Find where the given text appears and provide that cell's center as [x, y] coordinate. 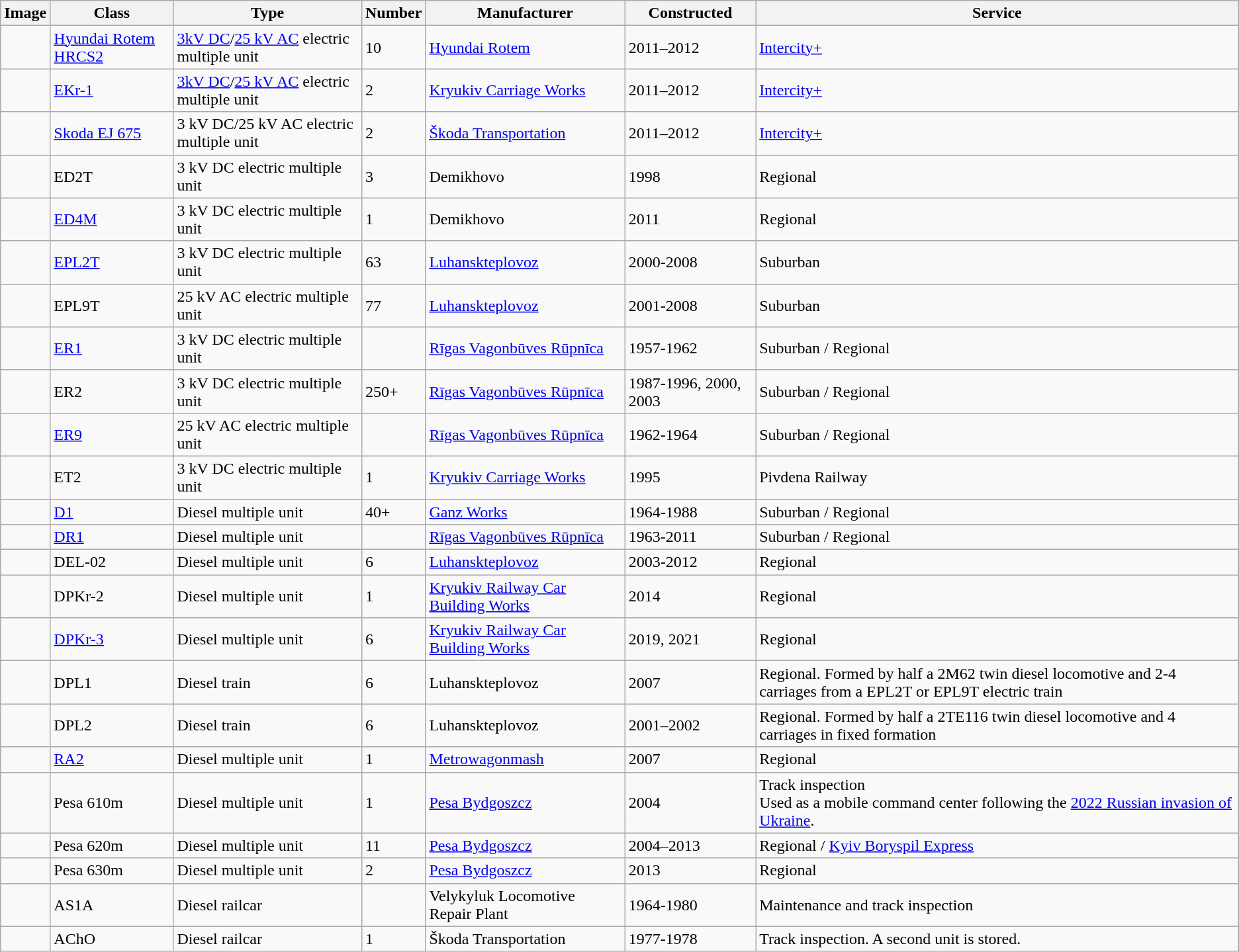
Pesa 620m [112, 845]
ER9 [112, 434]
1987-1996, 2000, 2003 [690, 392]
DR1 [112, 537]
Type [267, 13]
2013 [690, 871]
Manufacturer [526, 13]
DPL2 [112, 725]
Maintenance and track inspection [997, 905]
3 kV DC/25 kV AC electric multiple unit [267, 134]
Number [393, 13]
Image [25, 13]
1957-1962 [690, 348]
Velykyluk Locomotive Repair Plant [526, 905]
DPL1 [112, 683]
DPKr-2 [112, 597]
1998 [690, 176]
Metrowagonmash [526, 759]
АS1А [112, 905]
Hyundai Rotem [526, 48]
11 [393, 845]
77 [393, 306]
2014 [690, 597]
Pivdena Railway [997, 478]
Ganz Works [526, 511]
2004 [690, 802]
ET2 [112, 478]
63 [393, 262]
Service [997, 13]
EPL9T [112, 306]
1964-1988 [690, 511]
2001-2008 [690, 306]
2011 [690, 220]
1962-1964 [690, 434]
40+ [393, 511]
1977-1978 [690, 939]
RA2 [112, 759]
ER1 [112, 348]
EPL2T [112, 262]
1995 [690, 478]
EKr-1 [112, 90]
2003-2012 [690, 562]
250+ [393, 392]
Hyundai Rotem HRCS2 [112, 48]
Skoda EJ 675 [112, 134]
Regional / Kyiv Boryspil Express [997, 845]
ED4M [112, 220]
Track inspection. A second unit is stored. [997, 939]
Class [112, 13]
Pesa 610m [112, 802]
Pesa 630m [112, 871]
Constructed [690, 13]
ER2 [112, 392]
1964-1980 [690, 905]
DPKr-3 [112, 639]
1963-2011 [690, 537]
AChO [112, 939]
2004–2013 [690, 845]
10 [393, 48]
Regional. Formed by half a 2M62 twin diesel locomotive and 2-4 carriages from a EPL2T or EPL9T electric train [997, 683]
3 [393, 176]
ED2T [112, 176]
2019, 2021 [690, 639]
D1 [112, 511]
2001–2002 [690, 725]
DEL-02 [112, 562]
2000-2008 [690, 262]
Track inspectionUsed as a mobile command center following the 2022 Russian invasion of Ukraine. [997, 802]
Regional. Formed by half a 2TE116 twin diesel locomotive and 4 carriages in fixed formation [997, 725]
